Return the (X, Y) coordinate for the center point of the cell that contains the specified text.  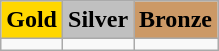
Bronze (176, 20)
Silver (98, 20)
Gold (32, 20)
